Identify which cell holds the provided text, then report its [x, y] central coordinate. 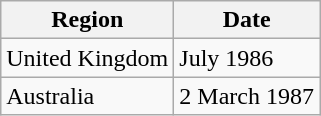
United Kingdom [88, 58]
Date [247, 20]
July 1986 [247, 58]
2 March 1987 [247, 96]
Region [88, 20]
Australia [88, 96]
